Scan for the cell matching the given text and deliver its (X, Y) coordinate at center. 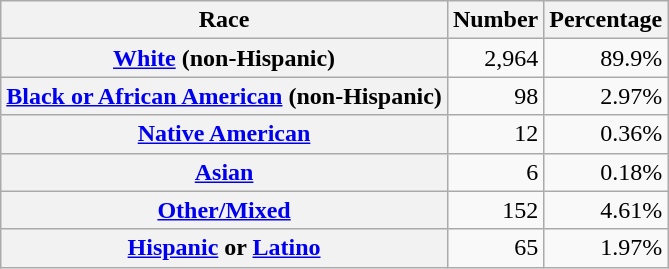
Number (495, 20)
Hispanic or Latino (224, 248)
2.97% (606, 96)
0.18% (606, 172)
Percentage (606, 20)
6 (495, 172)
0.36% (606, 134)
89.9% (606, 58)
Other/Mixed (224, 210)
65 (495, 248)
1.97% (606, 248)
White (non-Hispanic) (224, 58)
152 (495, 210)
Race (224, 20)
Asian (224, 172)
Native American (224, 134)
4.61% (606, 210)
Black or African American (non-Hispanic) (224, 96)
2,964 (495, 58)
12 (495, 134)
98 (495, 96)
